Extract the (x, y) coordinate from the center of the cell holding the provided text.  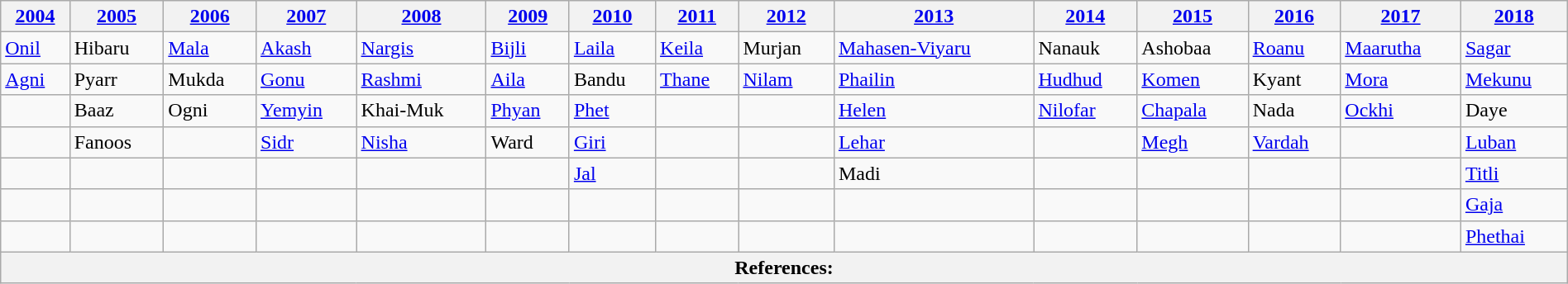
Ashobaa (1193, 48)
Nilofar (1085, 111)
Mekunu (1513, 79)
2009 (528, 17)
Laila (612, 48)
2007 (307, 17)
Aila (528, 79)
Onil (35, 48)
Pyarr (117, 79)
Hibaru (117, 48)
Gonu (307, 79)
Megh (1193, 142)
Rashmi (422, 79)
Luban (1513, 142)
Mukda (210, 79)
2014 (1085, 17)
Agni (35, 79)
Phet (612, 111)
Murjan (786, 48)
Nisha (422, 142)
References: (784, 267)
Sidr (307, 142)
Gaja (1513, 205)
Khai-Muk (422, 111)
Titli (1513, 173)
Phethai (1513, 236)
Ward (528, 142)
Kyant (1294, 79)
Maarutha (1401, 48)
Bijli (528, 48)
Baaz (117, 111)
Hudhud (1085, 79)
Chapala (1193, 111)
Nargis (422, 48)
2012 (786, 17)
Komen (1193, 79)
Helen (934, 111)
Nada (1294, 111)
Jal (612, 173)
Lehar (934, 142)
Madi (934, 173)
2006 (210, 17)
Daye (1513, 111)
Nilam (786, 79)
2010 (612, 17)
Sagar (1513, 48)
Vardah (1294, 142)
Phyan (528, 111)
Mahasen-Viyaru (934, 48)
Roanu (1294, 48)
2016 (1294, 17)
Bandu (612, 79)
2005 (117, 17)
Akash (307, 48)
Giri (612, 142)
2004 (35, 17)
Ockhi (1401, 111)
Ogni (210, 111)
Yemyin (307, 111)
Mora (1401, 79)
Fanoos (117, 142)
2017 (1401, 17)
Thane (697, 79)
2015 (1193, 17)
2008 (422, 17)
Mala (210, 48)
Keila (697, 48)
2013 (934, 17)
2011 (697, 17)
2018 (1513, 17)
Phailin (934, 79)
Nanauk (1085, 48)
